Extract the [X, Y] coordinate from the center of the cell holding the provided text.  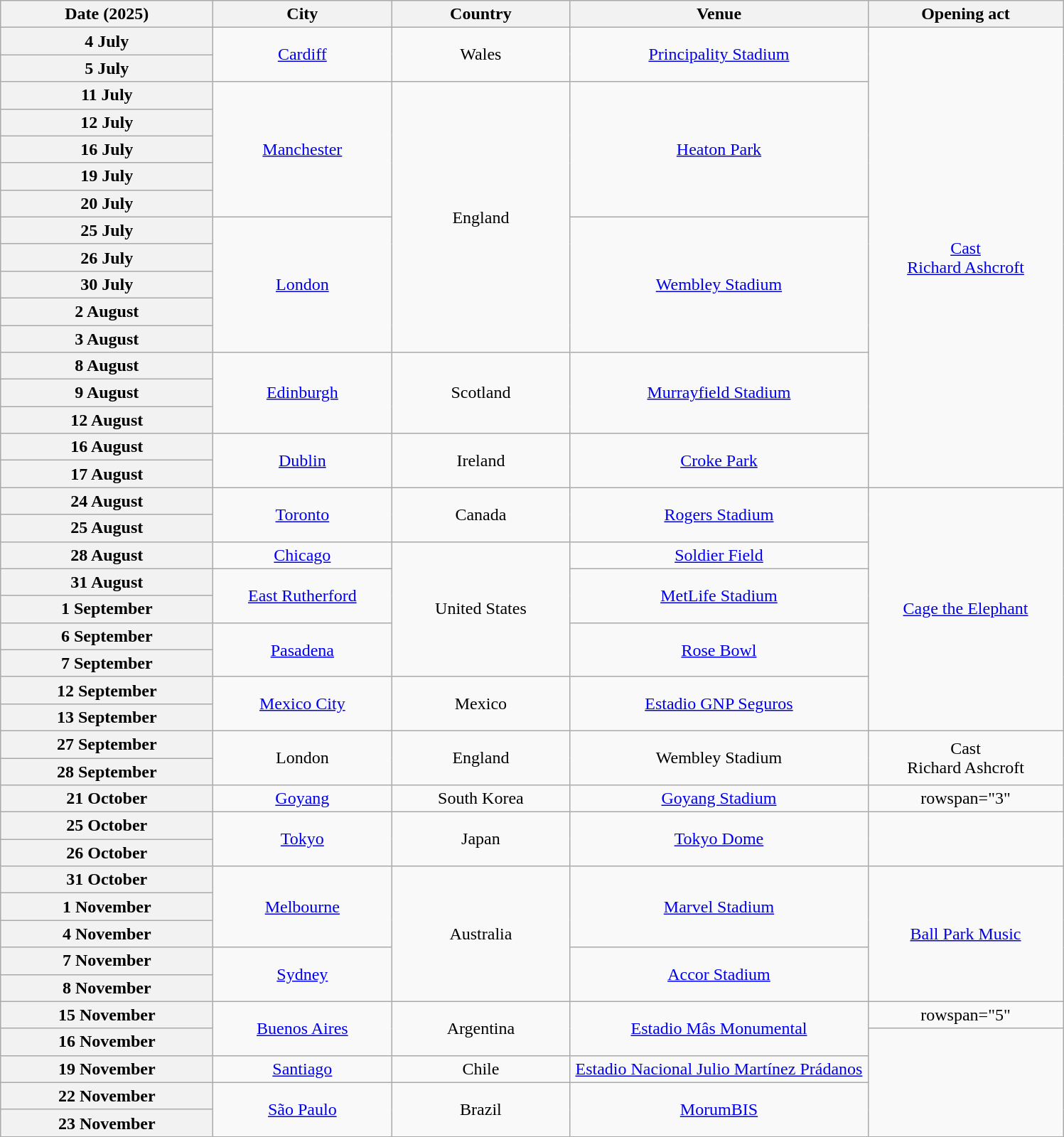
27 September [107, 744]
1 September [107, 609]
Sydney [303, 974]
8 August [107, 366]
Dublin [303, 460]
Rogers Stadium [719, 514]
6 September [107, 636]
31 October [107, 880]
Opening act [965, 14]
2 August [107, 311]
16 November [107, 1042]
Goyang Stadium [719, 799]
Mexico [480, 704]
Country [480, 14]
5 July [107, 68]
Principality Stadium [719, 55]
11 July [107, 95]
rowspan="5" [965, 1015]
Melbourne [303, 907]
7 November [107, 961]
21 October [107, 799]
Heaton Park [719, 149]
Ball Park Music [965, 934]
4 July [107, 41]
Argentina [480, 1028]
Scotland [480, 393]
Tokyo Dome [719, 839]
São Paulo [303, 1109]
Estadio Mâs Monumental [719, 1028]
13 September [107, 717]
24 August [107, 501]
Rose Bowl [719, 650]
United States [480, 609]
23 November [107, 1123]
Chile [480, 1069]
1 November [107, 907]
Croke Park [719, 460]
Tokyo [303, 839]
East Rutherford [303, 596]
25 July [107, 230]
Buenos Aires [303, 1028]
7 September [107, 663]
12 September [107, 690]
9 August [107, 393]
16 July [107, 149]
Cardiff [303, 55]
3 August [107, 339]
19 July [107, 176]
Marvel Stadium [719, 907]
Brazil [480, 1109]
Chicago [303, 555]
Ireland [480, 460]
25 October [107, 826]
City [303, 14]
Estadio GNP Seguros [719, 704]
17 August [107, 474]
4 November [107, 934]
MetLife Stadium [719, 596]
16 August [107, 447]
12 August [107, 420]
Mexico City [303, 704]
Cage the Elephant [965, 610]
22 November [107, 1096]
rowspan="3" [965, 799]
Australia [480, 934]
28 August [107, 555]
Date (2025) [107, 14]
15 November [107, 1015]
Soldier Field [719, 555]
Manchester [303, 149]
Accor Stadium [719, 974]
Wales [480, 55]
26 July [107, 257]
Toronto [303, 514]
Goyang [303, 799]
31 August [107, 582]
28 September [107, 771]
Estadio Nacional Julio Martínez Prádanos [719, 1069]
30 July [107, 284]
12 July [107, 122]
MorumBIS [719, 1109]
Venue [719, 14]
Santiago [303, 1069]
19 November [107, 1069]
South Korea [480, 799]
20 July [107, 203]
Pasadena [303, 650]
Canada [480, 514]
Edinburgh [303, 393]
25 August [107, 528]
Japan [480, 839]
26 October [107, 853]
Murrayfield Stadium [719, 393]
8 November [107, 988]
